Return the [x, y] coordinate for the center point of the cell that contains the specified text.  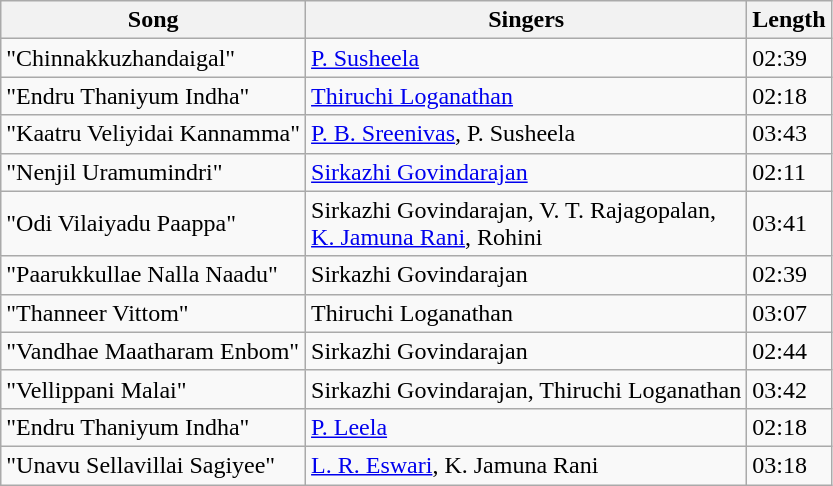
L. R. Eswari, K. Jamuna Rani [526, 465]
03:42 [789, 389]
P. Leela [526, 427]
"Unavu Sellavillai Sagiyee" [154, 465]
03:43 [789, 134]
Singers [526, 20]
02:11 [789, 172]
03:07 [789, 313]
"Vandhae Maatharam Enbom" [154, 351]
02:44 [789, 351]
Song [154, 20]
P. B. Sreenivas, P. Susheela [526, 134]
"Chinnakkuzhandaigal" [154, 58]
Sirkazhi Govindarajan, V. T. Rajagopalan,K. Jamuna Rani, Rohini [526, 224]
"Kaatru Veliyidai Kannamma" [154, 134]
"Odi Vilaiyadu Paappa" [154, 224]
P. Susheela [526, 58]
"Paarukkullae Nalla Naadu" [154, 275]
Length [789, 20]
"Nenjil Uramumindri" [154, 172]
03:41 [789, 224]
03:18 [789, 465]
"Vellippani Malai" [154, 389]
Sirkazhi Govindarajan, Thiruchi Loganathan [526, 389]
"Thanneer Vittom" [154, 313]
